Extract the (X, Y) coordinate from the center of the cell holding the provided text.  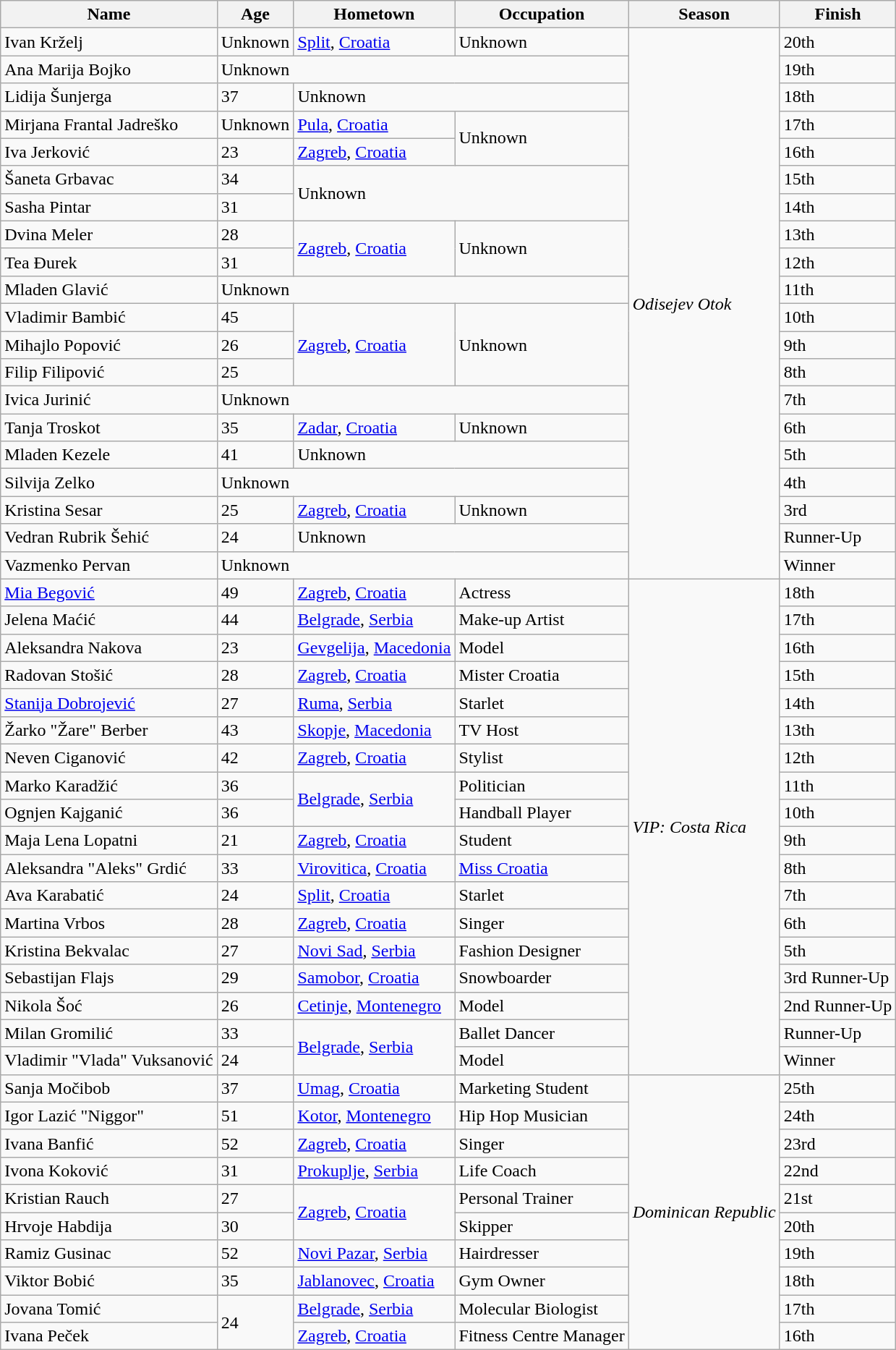
Iva Jerković (108, 152)
Age (255, 14)
Sasha Pintar (108, 207)
22nd (837, 1171)
Gevgelija, Macedonia (375, 648)
Milan Gromilić (108, 1033)
Neven Ciganović (108, 757)
Miss Croatia (542, 868)
Ivica Jurinić (108, 400)
Sanja Močibob (108, 1088)
Make-up Artist (542, 620)
44 (255, 620)
Vazmenko Pervan (108, 565)
Ruma, Serbia (375, 702)
Marketing Student (542, 1088)
42 (255, 757)
Ivan Krželj (108, 42)
Ana Marija Bojko (108, 69)
Mirjana Frantal Jadreško (108, 124)
Personal Trainer (542, 1198)
Hrvoje Habdija (108, 1226)
51 (255, 1116)
34 (255, 179)
Kristina Bekvalac (108, 951)
Ava Karabatić (108, 896)
Filip Filipović (108, 373)
TV Host (542, 730)
Life Coach (542, 1171)
Jelena Maćić (108, 620)
Stanija Dobrojević (108, 702)
Zadar, Croatia (375, 428)
Student (542, 841)
Actress (542, 593)
Hometown (375, 14)
Vedran Rubrik Šehić (108, 538)
Nikola Šoć (108, 1006)
Novi Sad, Serbia (375, 951)
Vladimir Bambić (108, 317)
Occupation (542, 14)
Silvija Zelko (108, 483)
21st (837, 1198)
30 (255, 1226)
Prokuplje, Serbia (375, 1171)
Skopje, Macedonia (375, 730)
43 (255, 730)
Igor Lazić "Niggor" (108, 1116)
3rd Runner-Up (837, 978)
Snowboarder (542, 978)
Mister Croatia (542, 675)
Ramiz Gusinac (108, 1254)
Mihajlo Popović (108, 345)
Samobor, Croatia (375, 978)
Vladimir "Vlada" Vuksanović (108, 1061)
Politician (542, 785)
VIP: Costa Rica (704, 826)
Molecular Biologist (542, 1309)
Finish (837, 14)
Ognjen Kajganić (108, 813)
Hip Hop Musician (542, 1116)
Fashion Designer (542, 951)
Jablanovec, Croatia (375, 1281)
Dominican Republic (704, 1213)
Lidija Šunjerga (108, 97)
Aleksandra "Aleks" Grdić (108, 868)
Kristian Rauch (108, 1198)
Name (108, 14)
Hairdresser (542, 1254)
Gym Owner (542, 1281)
Maja Lena Lopatni (108, 841)
45 (255, 317)
Martina Vrbos (108, 923)
Tea Đurek (108, 262)
Mladen Glavić (108, 289)
Skipper (542, 1226)
2nd Runner-Up (837, 1006)
25th (837, 1088)
41 (255, 455)
Kristina Sesar (108, 510)
Ivona Koković (108, 1171)
Virovitica, Croatia (375, 868)
Novi Pazar, Serbia (375, 1254)
Aleksandra Nakova (108, 648)
Jovana Tomić (108, 1309)
Marko Karadžić (108, 785)
Odisejev Otok (704, 304)
Season (704, 14)
4th (837, 483)
Sebastijan Flajs (108, 978)
Viktor Bobić (108, 1281)
Handball Player (542, 813)
Ballet Dancer (542, 1033)
Cetinje, Montenegro (375, 1006)
23rd (837, 1143)
29 (255, 978)
Umag, Croatia (375, 1088)
Mladen Kezele (108, 455)
Šaneta Grbavac (108, 179)
Radovan Stošić (108, 675)
Dvina Meler (108, 234)
Ivana Banfić (108, 1143)
Pula, Croatia (375, 124)
Žarko "Žare" Berber (108, 730)
Ivana Peček (108, 1336)
Fitness Centre Manager (542, 1336)
21 (255, 841)
3rd (837, 510)
24th (837, 1116)
49 (255, 593)
Tanja Troskot (108, 428)
Mia Begović (108, 593)
Kotor, Montenegro (375, 1116)
Stylist (542, 757)
